Output the [X, Y] coordinate of the center of the cell containing the given text.  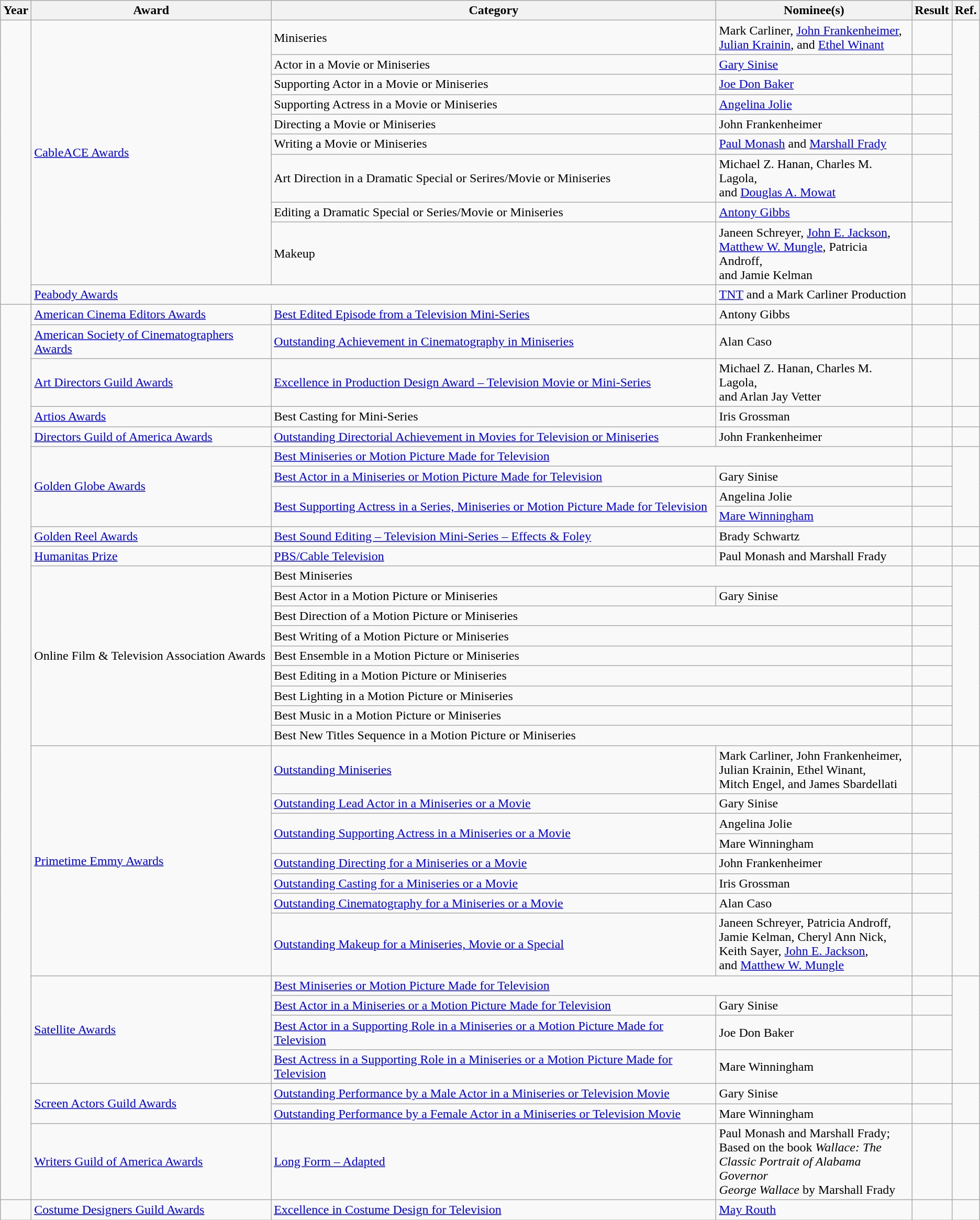
Satellite Awards [151, 1029]
Online Film & Television Association Awards [151, 656]
Best Lighting in a Motion Picture or Miniseries [592, 696]
Excellence in Production Design Award – Television Movie or Mini-Series [494, 383]
Janeen Schreyer, John E. Jackson, Matthew W. Mungle, Patricia Androff, and Jamie Kelman [814, 253]
Screen Actors Guild Awards [151, 1103]
Best Supporting Actress in a Series, Miniseries or Motion Picture Made for Television [494, 506]
Art Direction in a Dramatic Special or Serires/Movie or Miniseries [494, 178]
Miniseries [494, 38]
Outstanding Casting for a Miniseries or a Movie [494, 883]
Makeup [494, 253]
Costume Designers Guild Awards [151, 1210]
Michael Z. Hanan, Charles M. Lagola, and Douglas A. Mowat [814, 178]
Best Ensemble in a Motion Picture or Miniseries [592, 656]
Long Form – Adapted [494, 1162]
Outstanding Directorial Achievement in Movies for Television or Miniseries [494, 437]
Best Editing in a Motion Picture or Miniseries [592, 675]
Outstanding Lead Actor in a Miniseries or a Movie [494, 804]
Ref. [965, 10]
Result [932, 10]
Award [151, 10]
PBS/Cable Television [494, 556]
Actor in a Movie or Miniseries [494, 64]
Outstanding Performance by a Male Actor in a Miniseries or Television Movie [494, 1093]
Artios Awards [151, 417]
Mark Carliner, John Frankenheimer, Julian Krainin, Ethel Winant, Mitch Engel, and James Sbardellati [814, 770]
Best Actor in a Motion Picture or Miniseries [494, 596]
Directors Guild of America Awards [151, 437]
Best Direction of a Motion Picture or Miniseries [592, 616]
Best Casting for Mini-Series [494, 417]
American Society of Cinematographers Awards [151, 341]
Best Actor in a Miniseries or Motion Picture Made for Television [494, 476]
Category [494, 10]
Nominee(s) [814, 10]
TNT and a Mark Carliner Production [814, 294]
Best Edited Episode from a Television Mini-Series [494, 314]
Humanitas Prize [151, 556]
Golden Globe Awards [151, 486]
Best Actor in a Supporting Role in a Miniseries or a Motion Picture Made for Television [494, 1033]
Outstanding Makeup for a Miniseries, Movie or a Special [494, 945]
Peabody Awards [374, 294]
Mark Carliner, John Frankenheimer, Julian Krainin, and Ethel Winant [814, 38]
Janeen Schreyer, Patricia Androff, Jamie Kelman, Cheryl Ann Nick, Keith Sayer, John E. Jackson, and Matthew W. Mungle [814, 945]
Writing a Movie or Miniseries [494, 144]
Michael Z. Hanan, Charles M. Lagola, and Arlan Jay Vetter [814, 383]
Best New Titles Sequence in a Motion Picture or Miniseries [592, 736]
American Cinema Editors Awards [151, 314]
Best Miniseries [592, 576]
Writers Guild of America Awards [151, 1162]
Editing a Dramatic Special or Series/Movie or Miniseries [494, 212]
Best Actor in a Miniseries or a Motion Picture Made for Television [494, 1005]
Outstanding Miniseries [494, 770]
Best Writing of a Motion Picture or Miniseries [592, 636]
Excellence in Costume Design for Television [494, 1210]
Supporting Actor in a Movie or Miniseries [494, 84]
Supporting Actress in a Movie or Miniseries [494, 104]
Directing a Movie or Miniseries [494, 124]
Brady Schwartz [814, 536]
Best Sound Editing – Television Mini-Series – Effects & Foley [494, 536]
Outstanding Cinematography for a Miniseries or a Movie [494, 903]
Year [16, 10]
May Routh [814, 1210]
Primetime Emmy Awards [151, 861]
Golden Reel Awards [151, 536]
Outstanding Directing for a Miniseries or a Movie [494, 863]
Outstanding Achievement in Cinematography in Miniseries [494, 341]
Best Music in a Motion Picture or Miniseries [592, 716]
CableACE Awards [151, 153]
Art Directors Guild Awards [151, 383]
Best Actress in a Supporting Role in a Miniseries or a Motion Picture Made for Television [494, 1066]
Paul Monash and Marshall Frady; Based on the book Wallace: The Classic Portrait of Alabama Governor George Wallace by Marshall Frady [814, 1162]
Outstanding Performance by a Female Actor in a Miniseries or Television Movie [494, 1114]
Outstanding Supporting Actress in a Miniseries or a Movie [494, 834]
